Return the (X, Y) coordinate for the center point of the cell that contains the specified text.  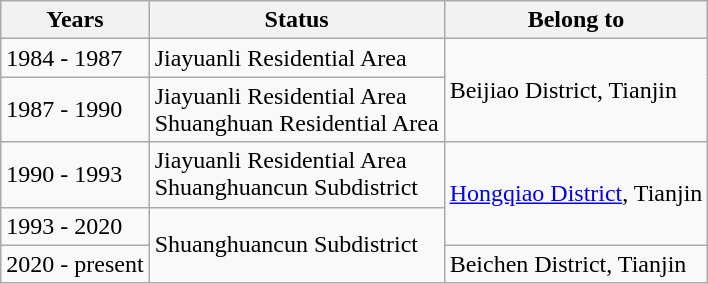
1993 - 2020 (75, 226)
Beijiao District, Tianjin (576, 90)
Hongqiao District, Tianjin (576, 194)
Years (75, 20)
1984 - 1987 (75, 58)
Belong to (576, 20)
Shuanghuancun Subdistrict (296, 245)
1987 - 1990 (75, 110)
Beichen District, Tianjin (576, 264)
Status (296, 20)
Jiayuanli Residential AreaShuanghuancun Subdistrict (296, 174)
2020 - present (75, 264)
1990 - 1993 (75, 174)
Jiayuanli Residential AreaShuanghuan Residential Area (296, 110)
Jiayuanli Residential Area (296, 58)
